Output the (X, Y) coordinate of the center of the cell containing the given text.  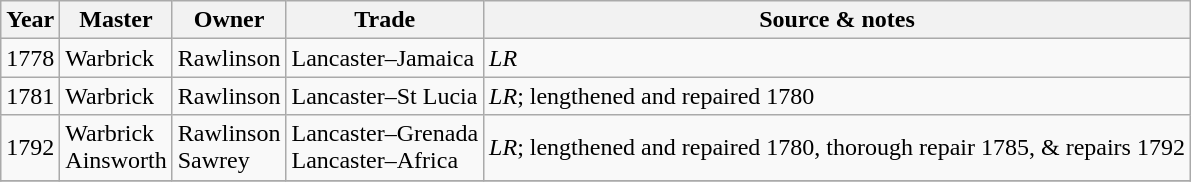
1778 (30, 58)
1792 (30, 148)
Master (116, 20)
RawlinsonSawrey (229, 148)
Owner (229, 20)
LR; lengthened and repaired 1780, thorough repair 1785, & repairs 1792 (838, 148)
LR (838, 58)
Lancaster–St Lucia (385, 96)
Source & notes (838, 20)
WarbrickAinsworth (116, 148)
LR; lengthened and repaired 1780 (838, 96)
Lancaster–GrenadaLancaster–Africa (385, 148)
Year (30, 20)
Trade (385, 20)
Lancaster–Jamaica (385, 58)
1781 (30, 96)
